From the cell containing the given text, extract its center point as [X, Y] coordinate. 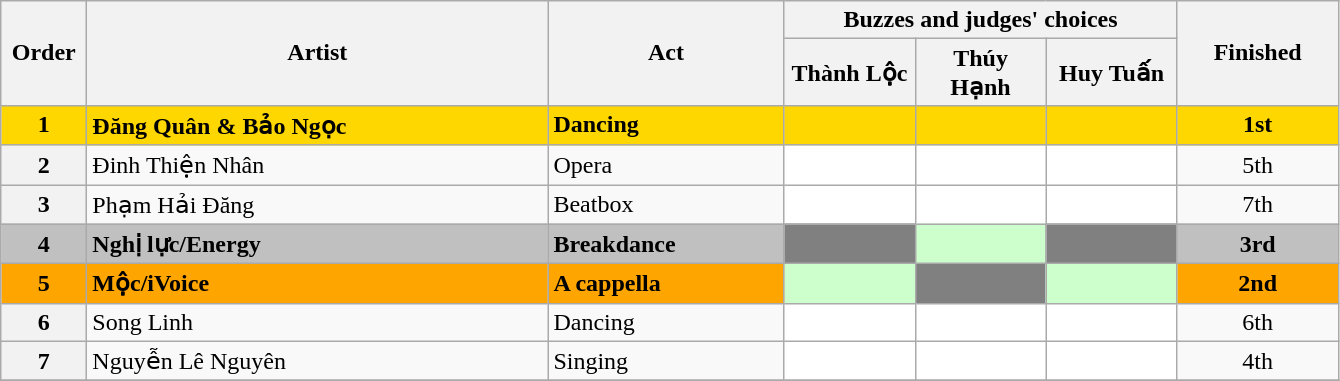
7 [44, 361]
Order [44, 54]
2nd [1258, 284]
2 [44, 165]
Opera [666, 165]
Huy Tuấn [1112, 72]
A cappella [666, 284]
Act [666, 54]
Singing [666, 361]
6th [1258, 322]
Artist [318, 54]
Mộc/iVoice [318, 284]
Thúy Hạnh [980, 72]
4th [1258, 361]
6 [44, 322]
Đăng Quân & Bảo Ngọc [318, 125]
Buzzes and judges' choices [980, 20]
Beatbox [666, 204]
1st [1258, 125]
Nghị lực/Energy [318, 244]
Finished [1258, 54]
Nguyễn Lê Nguyên [318, 361]
5th [1258, 165]
Đinh Thiện Nhân [318, 165]
5 [44, 284]
7th [1258, 204]
1 [44, 125]
Song Linh [318, 322]
3 [44, 204]
3rd [1258, 244]
Breakdance [666, 244]
Phạm Hải Đăng [318, 204]
4 [44, 244]
Thành Lộc [850, 72]
